Return the (x, y) coordinate for the center point of the cell that contains the specified text.  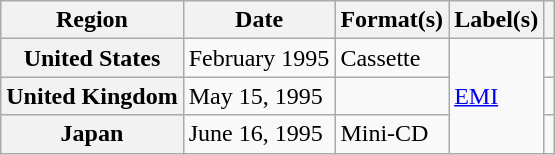
June 16, 1995 (259, 134)
February 1995 (259, 58)
Japan (92, 134)
Region (92, 20)
United States (92, 58)
EMI (496, 96)
Label(s) (496, 20)
Cassette (392, 58)
May 15, 1995 (259, 96)
Format(s) (392, 20)
Mini-CD (392, 134)
Date (259, 20)
United Kingdom (92, 96)
